Capture the cell that displays the provided text and extract its (X, Y) central coordinate. 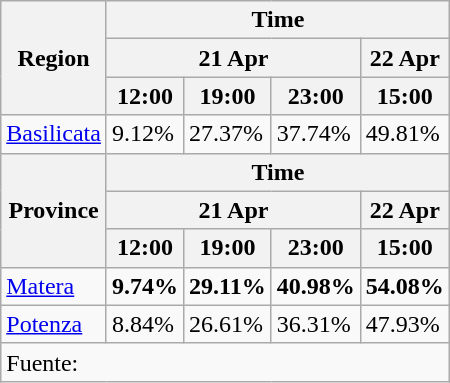
Potenza (54, 324)
Basilicata (54, 134)
29.11% (228, 286)
9.74% (144, 286)
47.93% (404, 324)
Region (54, 58)
8.84% (144, 324)
Fuente: (226, 362)
27.37% (228, 134)
Matera (54, 286)
36.31% (316, 324)
Province (54, 210)
40.98% (316, 286)
37.74% (316, 134)
49.81% (404, 134)
9.12% (144, 134)
26.61% (228, 324)
54.08% (404, 286)
